Scan for the cell matching the given text and deliver its (X, Y) coordinate at center. 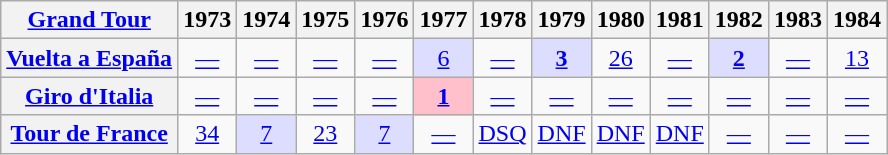
3 (562, 58)
1974 (266, 20)
2 (738, 58)
23 (326, 134)
1979 (562, 20)
1978 (502, 20)
Vuelta a España (90, 58)
1983 (798, 20)
13 (856, 58)
Grand Tour (90, 20)
1980 (620, 20)
Giro d'Italia (90, 96)
1977 (444, 20)
1984 (856, 20)
34 (208, 134)
6 (444, 58)
1 (444, 96)
Tour de France (90, 134)
1975 (326, 20)
1981 (680, 20)
DSQ (502, 134)
26 (620, 58)
1982 (738, 20)
1976 (384, 20)
1973 (208, 20)
